Locate the cell with the specified text and output its (X, Y) center coordinate. 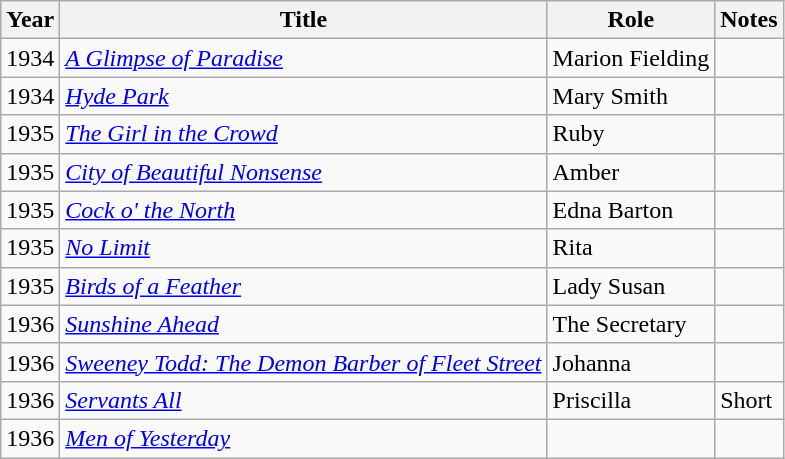
Edna Barton (631, 210)
Sweeney Todd: The Demon Barber of Fleet Street (304, 362)
Sunshine Ahead (304, 324)
Title (304, 20)
The Secretary (631, 324)
Short (749, 400)
Servants All (304, 400)
Hyde Park (304, 96)
No Limit (304, 248)
Notes (749, 20)
Rita (631, 248)
Johanna (631, 362)
A Glimpse of Paradise (304, 58)
Role (631, 20)
Mary Smith (631, 96)
Lady Susan (631, 286)
Ruby (631, 134)
Birds of a Feather (304, 286)
Men of Yesterday (304, 438)
Cock o' the North (304, 210)
Amber (631, 172)
Marion Fielding (631, 58)
The Girl in the Crowd (304, 134)
Year (30, 20)
City of Beautiful Nonsense (304, 172)
Priscilla (631, 400)
